Extract the (X, Y) coordinate from the center of the cell holding the provided text.  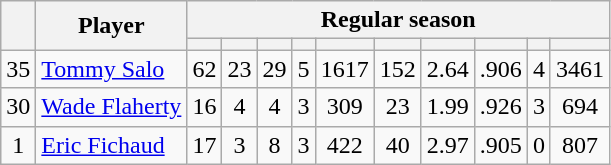
8 (274, 145)
3461 (580, 69)
422 (344, 145)
807 (580, 145)
0 (538, 145)
40 (398, 145)
35 (18, 69)
2.64 (448, 69)
.906 (500, 69)
30 (18, 107)
694 (580, 107)
Regular season (398, 20)
309 (344, 107)
62 (204, 69)
2.97 (448, 145)
17 (204, 145)
152 (398, 69)
Wade Flaherty (112, 107)
.926 (500, 107)
Eric Fichaud (112, 145)
16 (204, 107)
.905 (500, 145)
5 (304, 69)
Player (112, 26)
1617 (344, 69)
29 (274, 69)
1.99 (448, 107)
Tommy Salo (112, 69)
1 (18, 145)
